Pinpoint the cell where the given text exists, returning its (X, Y) midpoint coordinate. 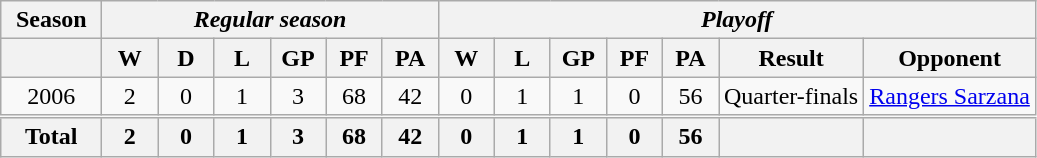
Playoff (736, 20)
Season (52, 20)
Total (52, 136)
Opponent (950, 58)
2006 (52, 97)
Quarter-finals (790, 97)
Regular season (270, 20)
D (186, 58)
Result (790, 58)
Rangers Sarzana (950, 97)
